Extract the (x, y) coordinate from the center of the cell holding the provided text.  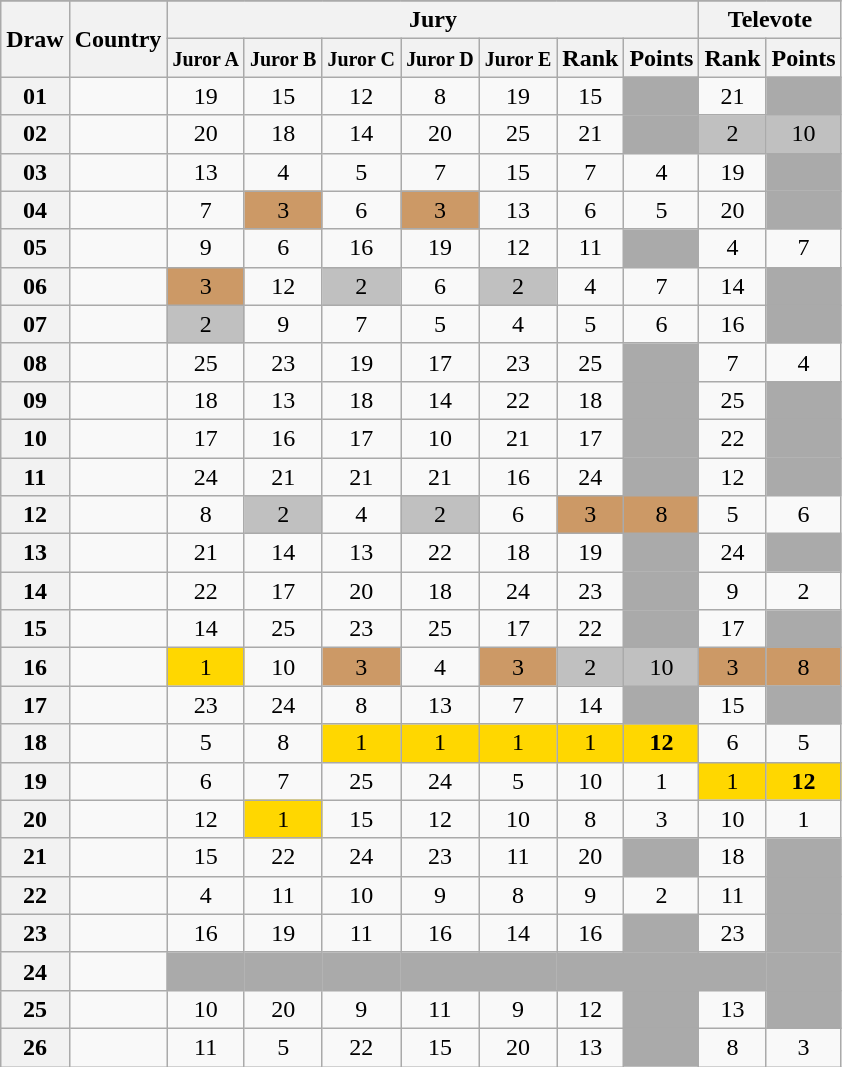
03 (35, 172)
04 (35, 210)
Juror B (283, 58)
Country (118, 39)
Draw (35, 39)
Juror D (440, 58)
01 (35, 96)
Juror A (206, 58)
Jury (433, 20)
26 (35, 1047)
Juror E (518, 58)
02 (35, 134)
Juror C (362, 58)
Televote (770, 20)
09 (35, 400)
05 (35, 248)
07 (35, 324)
06 (35, 286)
08 (35, 362)
